Determine the (X, Y) coordinate at the center of the cell enclosing the given text.  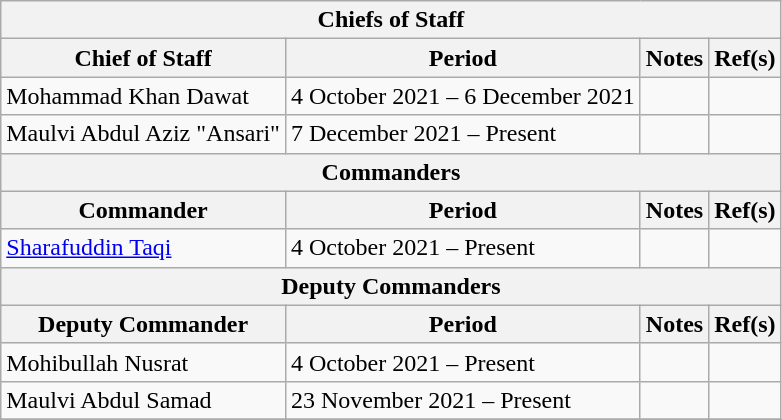
Deputy Commanders (391, 286)
Maulvi Abdul Samad (144, 400)
Chief of Staff (144, 58)
23 November 2021 – Present (462, 400)
Chiefs of Staff (391, 20)
4 October 2021 – 6 December 2021 (462, 96)
7 December 2021 – Present (462, 134)
Mohibullah Nusrat (144, 362)
Commander (144, 210)
Sharafuddin Taqi (144, 248)
Maulvi Abdul Aziz "Ansari" (144, 134)
Mohammad Khan Dawat (144, 96)
Deputy Commander (144, 324)
Commanders (391, 172)
